Search for the cell housing the specified text and yield its [X, Y] center coordinate. 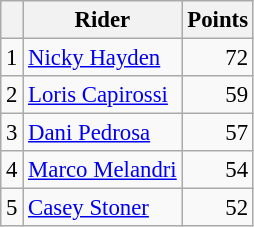
3 [12, 133]
4 [12, 170]
Loris Capirossi [102, 95]
72 [218, 58]
1 [12, 58]
Rider [102, 20]
Points [218, 20]
52 [218, 208]
59 [218, 95]
Casey Stoner [102, 208]
Marco Melandri [102, 170]
57 [218, 133]
Nicky Hayden [102, 58]
54 [218, 170]
2 [12, 95]
Dani Pedrosa [102, 133]
5 [12, 208]
